Extract the [x, y] coordinate from the center of the cell holding the provided text.  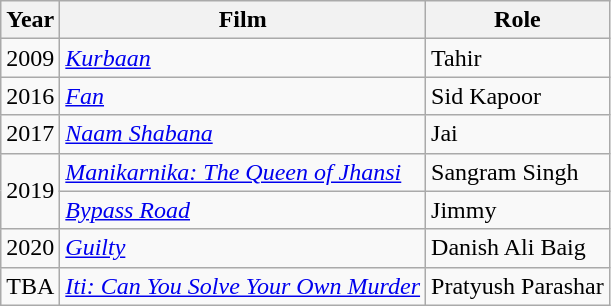
Kurbaan [243, 58]
TBA [30, 286]
2019 [30, 191]
Bypass Road [243, 210]
Jai [518, 134]
Sid Kapoor [518, 96]
Iti: Can You Solve Your Own Murder [243, 286]
Jimmy [518, 210]
2009 [30, 58]
Role [518, 20]
Year [30, 20]
Film [243, 20]
Pratyush Parashar [518, 286]
Guilty [243, 248]
Tahir [518, 58]
2020 [30, 248]
Danish Ali Baig [518, 248]
2017 [30, 134]
Fan [243, 96]
Sangram Singh [518, 172]
2016 [30, 96]
Naam Shabana [243, 134]
Manikarnika: The Queen of Jhansi [243, 172]
